Provide the [x, y] coordinate of the cell's center where the given text is located.  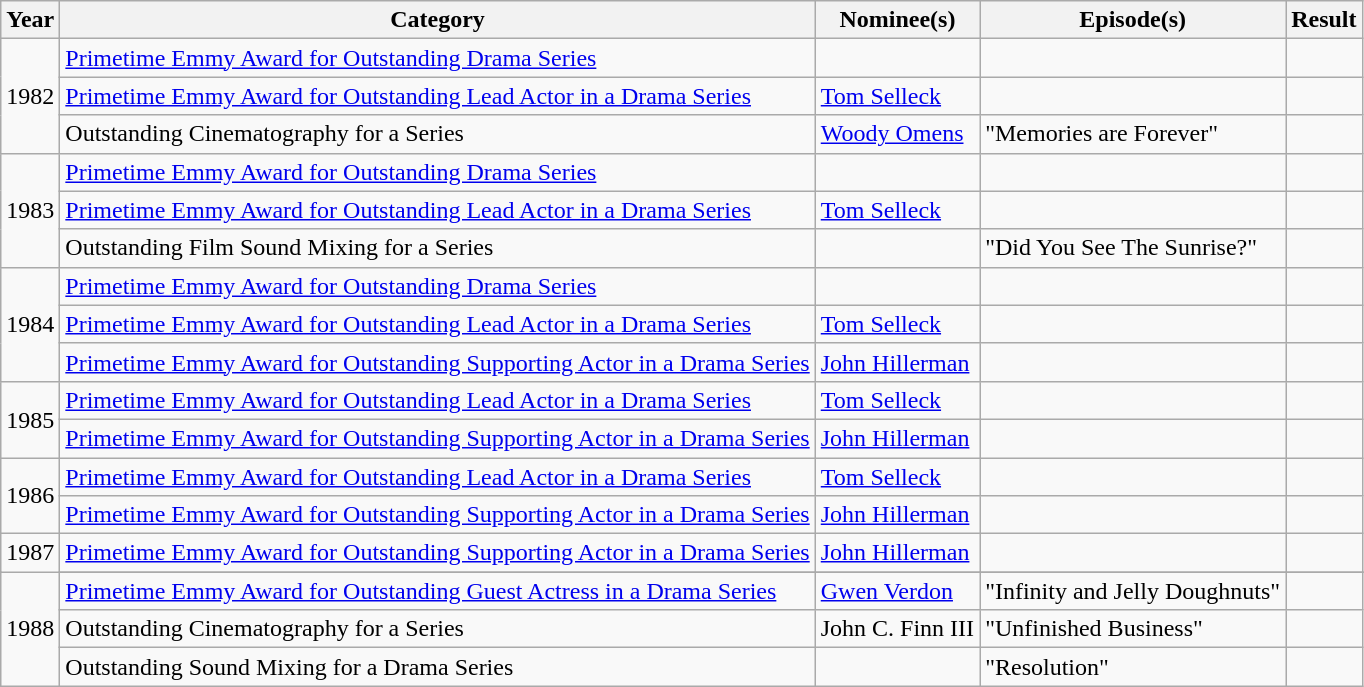
"Memories are Forever" [1133, 134]
"Did You See The Sunrise?" [1133, 248]
Result [1324, 20]
John C. Finn III [897, 629]
1986 [30, 496]
1983 [30, 210]
"Resolution" [1133, 667]
Nominee(s) [897, 20]
Outstanding Sound Mixing for a Drama Series [438, 667]
1987 [30, 553]
Gwen Verdon [897, 591]
Primetime Emmy Award for Outstanding Guest Actress in a Drama Series [438, 591]
1982 [30, 96]
Year [30, 20]
1984 [30, 324]
1988 [30, 629]
Outstanding Film Sound Mixing for a Series [438, 248]
1985 [30, 419]
"Unfinished Business" [1133, 629]
Woody Omens [897, 134]
Category [438, 20]
"Infinity and Jelly Doughnuts" [1133, 591]
Episode(s) [1133, 20]
